Extract the [X, Y] coordinate from the center of the cell holding the provided text.  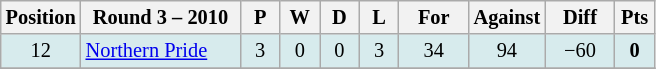
Pts [635, 17]
D [340, 17]
W [300, 17]
34 [434, 51]
Diff [580, 17]
12 [41, 51]
Round 3 – 2010 [161, 17]
Position [41, 17]
Against [508, 17]
For [434, 17]
P [260, 17]
94 [508, 51]
−60 [580, 51]
L [379, 17]
Northern Pride [161, 51]
